Search for the cell housing the specified text and yield its (X, Y) center coordinate. 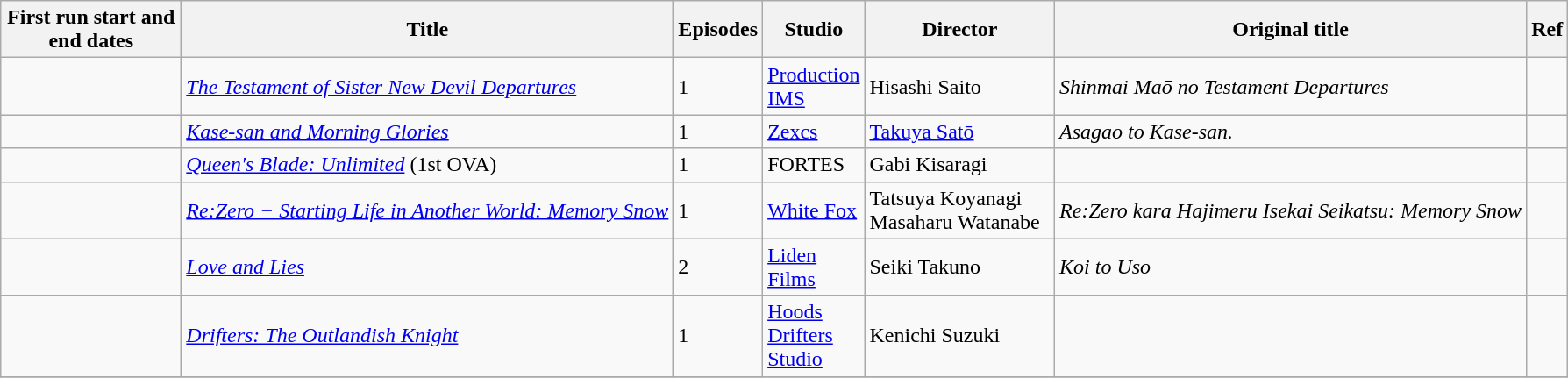
Original title (1291, 30)
Gabi Kisaragi (959, 165)
Hoods Drifters Studio (814, 336)
Director (959, 30)
Kenichi Suzuki (959, 336)
Kase-san and Morning Glories (428, 132)
Re:Zero kara Hajimeru Isekai Seikatsu: Memory Snow (1291, 210)
Studio (814, 30)
Takuya Satō (959, 132)
Liden Films (814, 267)
Re:Zero − Starting Life in Another World: Memory Snow (428, 210)
Ref (1547, 30)
Zexcs (814, 132)
Queen's Blade: Unlimited (1st OVA) (428, 165)
Seiki Takuno (959, 267)
The Testament of Sister New Devil Departures (428, 86)
Love and Lies (428, 267)
2 (718, 267)
Episodes (718, 30)
FORTES (814, 165)
First run start and end dates (91, 30)
Production IMS (814, 86)
Koi to Uso (1291, 267)
Drifters: The Outlandish Knight (428, 336)
White Fox (814, 210)
Shinmai Maō no Testament Departures (1291, 86)
Hisashi Saito (959, 86)
Title (428, 30)
Asagao to Kase-san. (1291, 132)
Tatsuya KoyanagiMasaharu Watanabe (959, 210)
